Find where the given text appears and provide that cell's center as [X, Y] coordinate. 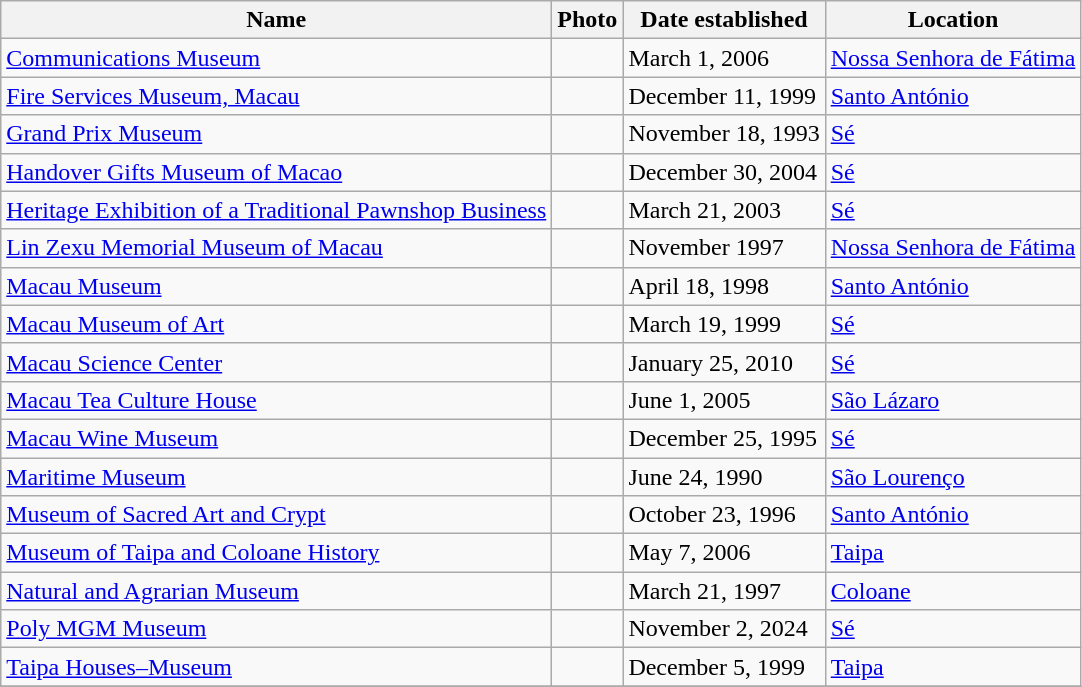
Date established [724, 20]
March 21, 1997 [724, 591]
Name [276, 20]
Macau Museum [276, 286]
March 1, 2006 [724, 58]
Poly MGM Museum [276, 629]
March 21, 2003 [724, 210]
Museum of Sacred Art and Crypt [276, 515]
Photo [588, 20]
Macau Science Center [276, 362]
Coloane [953, 591]
Communications Museum [276, 58]
Fire Services Museum, Macau [276, 96]
October 23, 1996 [724, 515]
Location [953, 20]
São Lourenço [953, 477]
Macau Wine Museum [276, 438]
March 19, 1999 [724, 324]
São Lázaro [953, 400]
Heritage Exhibition of a Traditional Pawnshop Business [276, 210]
Museum of Taipa and Coloane History [276, 553]
Macau Tea Culture House [276, 400]
April 18, 1998 [724, 286]
Taipa Houses–Museum [276, 667]
December 11, 1999 [724, 96]
November 18, 1993 [724, 134]
June 1, 2005 [724, 400]
November 2, 2024 [724, 629]
December 5, 1999 [724, 667]
November 1997 [724, 248]
January 25, 2010 [724, 362]
Maritime Museum [276, 477]
Lin Zexu Memorial Museum of Macau [276, 248]
June 24, 1990 [724, 477]
May 7, 2006 [724, 553]
Grand Prix Museum [276, 134]
Macau Museum of Art [276, 324]
Handover Gifts Museum of Macao [276, 172]
December 30, 2004 [724, 172]
December 25, 1995 [724, 438]
Natural and Agrarian Museum [276, 591]
